For the text-containing cell, return its midpoint in (X, Y) coordinate format. 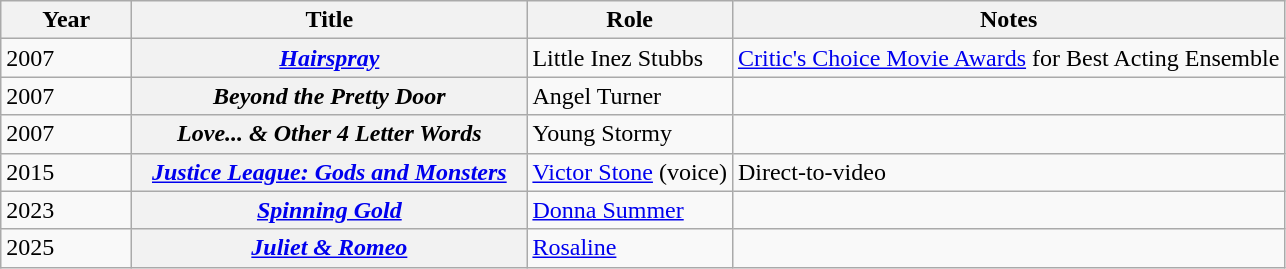
Hairspray (330, 58)
Notes (1008, 20)
Juliet & Romeo (330, 248)
Victor Stone (voice) (630, 172)
Angel Turner (630, 96)
2025 (66, 248)
Young Stormy (630, 134)
2015 (66, 172)
Little Inez Stubbs (630, 58)
Direct-to-video (1008, 172)
Role (630, 20)
2023 (66, 210)
Justice League: Gods and Monsters (330, 172)
Spinning Gold (330, 210)
Rosaline (630, 248)
Beyond the Pretty Door (330, 96)
Title (330, 20)
Love... & Other 4 Letter Words (330, 134)
Critic's Choice Movie Awards for Best Acting Ensemble (1008, 58)
Donna Summer (630, 210)
Year (66, 20)
